Identify which cell holds the provided text, then report its (x, y) central coordinate. 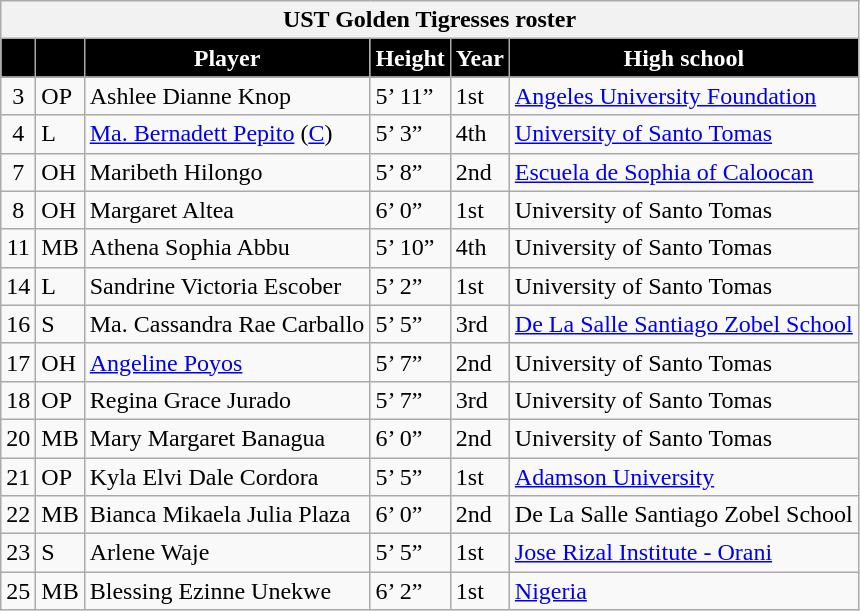
Ma. Cassandra Rae Carballo (227, 324)
Sandrine Victoria Escober (227, 286)
8 (18, 210)
Angeline Poyos (227, 362)
21 (18, 477)
16 (18, 324)
5’ 10” (410, 248)
20 (18, 438)
Player (227, 58)
5’ 3” (410, 134)
5’ 11” (410, 96)
Height (410, 58)
Athena Sophia Abbu (227, 248)
Ashlee Dianne Knop (227, 96)
Jose Rizal Institute - Orani (684, 553)
4 (18, 134)
Nigeria (684, 591)
Adamson University (684, 477)
Blessing Ezinne Unekwe (227, 591)
Ma. Bernadett Pepito (C) (227, 134)
5’ 2” (410, 286)
17 (18, 362)
14 (18, 286)
Margaret Altea (227, 210)
Bianca Mikaela Julia Plaza (227, 515)
25 (18, 591)
Escuela de Sophia of Caloocan (684, 172)
11 (18, 248)
3 (18, 96)
5’ 8” (410, 172)
Year (480, 58)
Arlene Waje (227, 553)
18 (18, 400)
High school (684, 58)
Regina Grace Jurado (227, 400)
23 (18, 553)
Angeles University Foundation (684, 96)
7 (18, 172)
Kyla Elvi Dale Cordora (227, 477)
Maribeth Hilongo (227, 172)
Mary Margaret Banagua (227, 438)
6’ 2” (410, 591)
22 (18, 515)
UST Golden Tigresses roster (430, 20)
